For the text-containing cell, return its midpoint in (X, Y) coordinate format. 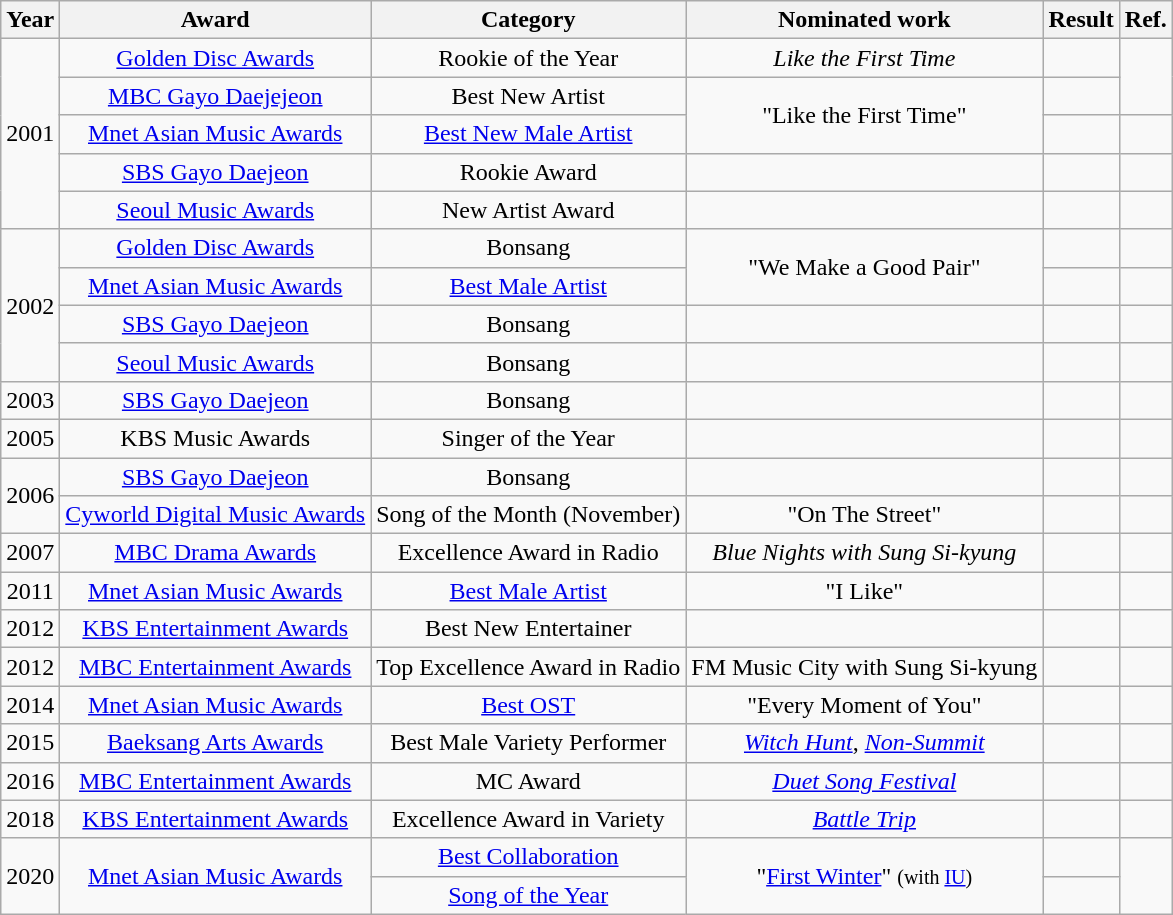
Best New Male Artist (528, 134)
Cyworld Digital Music Awards (216, 515)
2002 (30, 305)
Song of the Month (November) (528, 515)
"I Like" (864, 591)
KBS Music Awards (216, 438)
Song of the Year (528, 895)
Duet Song Festival (864, 781)
Best Collaboration (528, 857)
Blue Nights with Sung Si-kyung (864, 553)
New Artist Award (528, 210)
Rookie Award (528, 172)
Best Male Variety Performer (528, 743)
MBC Drama Awards (216, 553)
2015 (30, 743)
Nominated work (864, 20)
MC Award (528, 781)
2006 (30, 496)
"Every Moment of You" (864, 705)
2016 (30, 781)
"Like the First Time" (864, 115)
2020 (30, 876)
Award (216, 20)
Battle Trip (864, 819)
Like the First Time (864, 58)
2005 (30, 438)
Witch Hunt, Non-Summit (864, 743)
Excellence Award in Variety (528, 819)
2011 (30, 591)
2003 (30, 400)
Best OST (528, 705)
Year (30, 20)
Excellence Award in Radio (528, 553)
Result (1081, 20)
FM Music City with Sung Si-kyung (864, 667)
Ref. (1146, 20)
Best New Entertainer (528, 629)
Baeksang Arts Awards (216, 743)
"We Make a Good Pair" (864, 267)
2007 (30, 553)
"On The Street" (864, 515)
Category (528, 20)
Top Excellence Award in Radio (528, 667)
MBC Gayo Daejejeon (216, 96)
2001 (30, 134)
Singer of the Year (528, 438)
"First Winter" (with IU) (864, 876)
2018 (30, 819)
Rookie of the Year (528, 58)
Best New Artist (528, 96)
2014 (30, 705)
